Determine the [X, Y] coordinate at the center of the cell enclosing the given text.  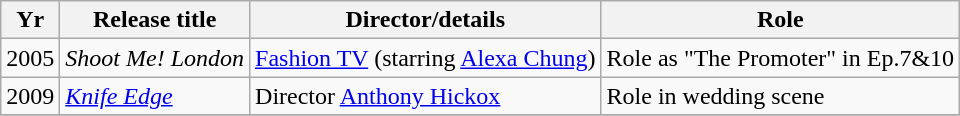
Shoot Me! London [155, 58]
Release title [155, 20]
Yr [30, 20]
2005 [30, 58]
2009 [30, 96]
Role as "The Promoter" in Ep.7&10 [780, 58]
Director Anthony Hickox [426, 96]
Director/details [426, 20]
Role [780, 20]
Role in wedding scene [780, 96]
Fashion TV (starring Alexa Chung) [426, 58]
Knife Edge [155, 96]
